For the text-containing cell, return its midpoint in (x, y) coordinate format. 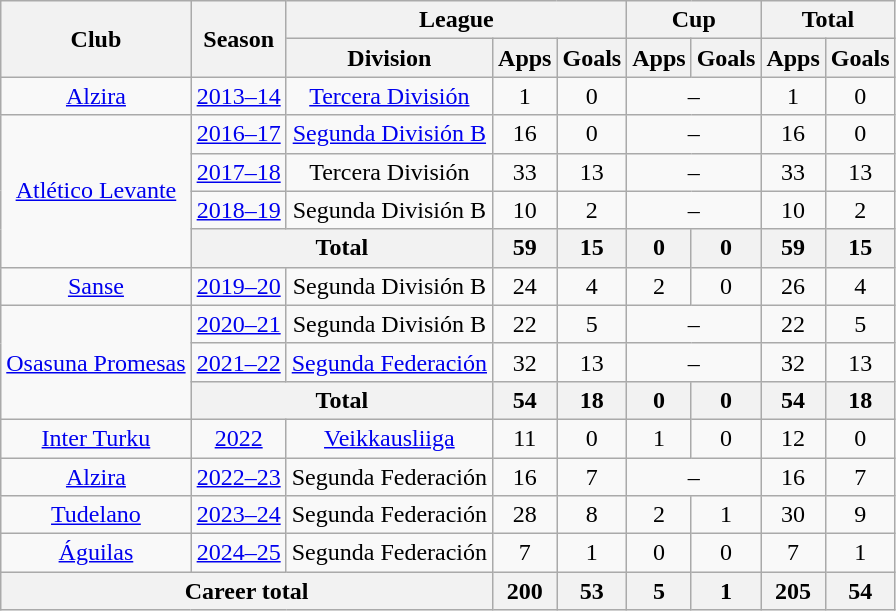
28 (525, 515)
2024–25 (238, 553)
2020–21 (238, 324)
2013–14 (238, 96)
Tudelano (96, 515)
Sanse (96, 286)
League (456, 20)
205 (793, 591)
Season (238, 39)
24 (525, 286)
2023–24 (238, 515)
2022 (238, 438)
30 (793, 515)
2018–19 (238, 210)
200 (525, 591)
Cup (694, 20)
9 (860, 515)
Career total (247, 591)
Veikkausliiga (389, 438)
8 (592, 515)
2021–22 (238, 362)
12 (793, 438)
26 (793, 286)
2016–17 (238, 134)
53 (592, 591)
2022–23 (238, 477)
Atlético Levante (96, 191)
Division (389, 58)
Osasuna Promesas (96, 362)
Inter Turku (96, 438)
Águilas (96, 553)
Club (96, 39)
11 (525, 438)
2017–18 (238, 172)
2019–20 (238, 286)
